Determine the (x, y) coordinate at the center of the cell enclosing the given text.  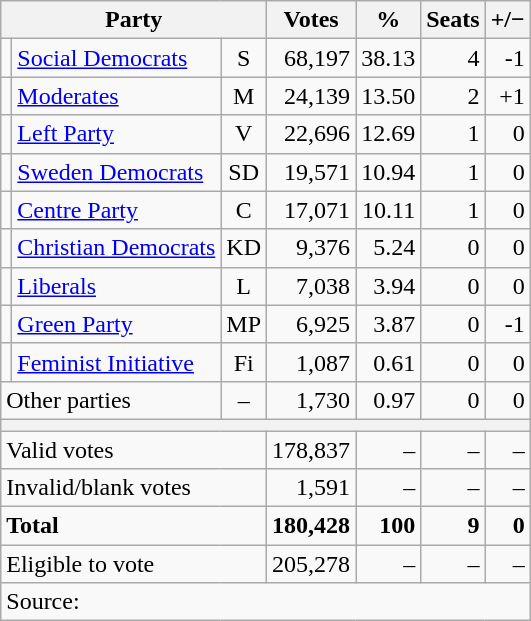
% (388, 20)
0.97 (388, 400)
9,376 (312, 248)
Liberals (116, 286)
10.94 (388, 172)
6,925 (312, 324)
Source: (266, 602)
1,591 (312, 488)
C (244, 210)
Christian Democrats (116, 248)
3.94 (388, 286)
Centre Party (116, 210)
1,730 (312, 400)
V (244, 134)
Moderates (116, 96)
Votes (312, 20)
Other parties (111, 400)
Left Party (116, 134)
38.13 (388, 58)
24,139 (312, 96)
2 (453, 96)
L (244, 286)
68,197 (312, 58)
205,278 (312, 564)
10.11 (388, 210)
100 (388, 526)
5.24 (388, 248)
Party (134, 20)
Eligible to vote (134, 564)
Fi (244, 362)
Feminist Initiative (116, 362)
0.61 (388, 362)
Total (134, 526)
SD (244, 172)
Sweden Democrats (116, 172)
S (244, 58)
9 (453, 526)
Invalid/blank votes (134, 488)
7,038 (312, 286)
22,696 (312, 134)
+/− (508, 20)
4 (453, 58)
M (244, 96)
1,087 (312, 362)
Green Party (116, 324)
3.87 (388, 324)
12.69 (388, 134)
180,428 (312, 526)
+1 (508, 96)
MP (244, 324)
13.50 (388, 96)
KD (244, 248)
Seats (453, 20)
17,071 (312, 210)
Valid votes (134, 449)
178,837 (312, 449)
19,571 (312, 172)
Social Democrats (116, 58)
